Identify which cell holds the provided text, then report its (x, y) central coordinate. 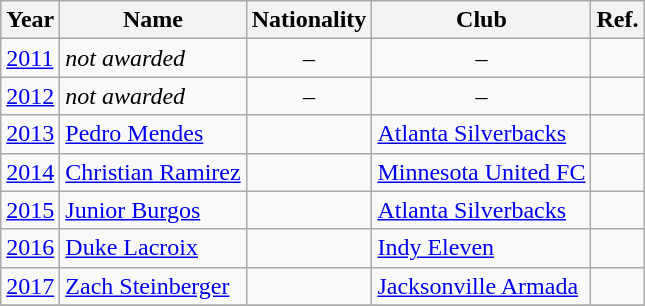
Nationality (309, 20)
Zach Steinberger (153, 286)
Indy Eleven (482, 248)
2012 (30, 96)
Year (30, 20)
2011 (30, 58)
Christian Ramirez (153, 172)
Duke Lacroix (153, 248)
2016 (30, 248)
Club (482, 20)
Name (153, 20)
2014 (30, 172)
2015 (30, 210)
2017 (30, 286)
Pedro Mendes (153, 134)
2013 (30, 134)
Jacksonville Armada (482, 286)
Minnesota United FC (482, 172)
Junior Burgos (153, 210)
Ref. (618, 20)
